Scan for the cell matching the given text and deliver its [x, y] coordinate at center. 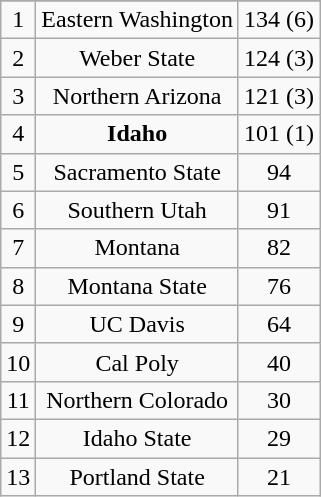
Northern Colorado [138, 400]
3 [18, 96]
101 (1) [278, 134]
7 [18, 248]
4 [18, 134]
1 [18, 20]
Weber State [138, 58]
Southern Utah [138, 210]
124 (3) [278, 58]
Idaho State [138, 438]
Idaho [138, 134]
Portland State [138, 477]
Cal Poly [138, 362]
76 [278, 286]
30 [278, 400]
2 [18, 58]
29 [278, 438]
Montana State [138, 286]
10 [18, 362]
21 [278, 477]
91 [278, 210]
Montana [138, 248]
121 (3) [278, 96]
8 [18, 286]
13 [18, 477]
40 [278, 362]
11 [18, 400]
Eastern Washington [138, 20]
9 [18, 324]
134 (6) [278, 20]
6 [18, 210]
UC Davis [138, 324]
94 [278, 172]
12 [18, 438]
Northern Arizona [138, 96]
Sacramento State [138, 172]
82 [278, 248]
64 [278, 324]
5 [18, 172]
